For the text-containing cell, return its midpoint in [x, y] coordinate format. 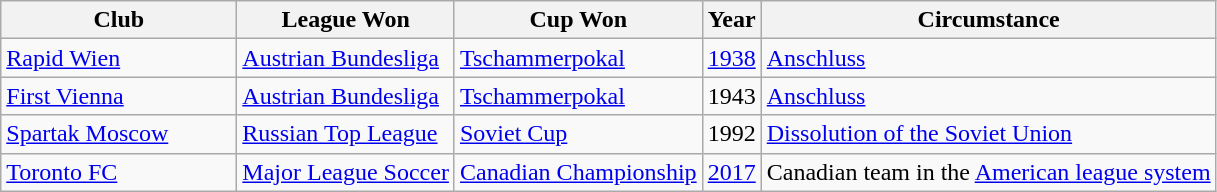
1992 [732, 134]
Major League Soccer [346, 172]
2017 [732, 172]
Rapid Wien [119, 58]
Cup Won [578, 20]
Toronto FC [119, 172]
Circumstance [988, 20]
Spartak Moscow [119, 134]
1938 [732, 58]
1943 [732, 96]
Year [732, 20]
League Won [346, 20]
First Vienna [119, 96]
Soviet Cup [578, 134]
Russian Top League [346, 134]
Canadian team in the American league system [988, 172]
Club [119, 20]
Canadian Championship [578, 172]
Dissolution of the Soviet Union [988, 134]
